Extract the (X, Y) coordinate from the center of the cell holding the provided text.  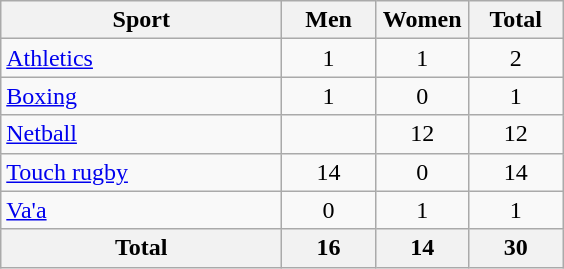
Netball (142, 134)
Men (329, 20)
Touch rugby (142, 172)
Athletics (142, 58)
Women (422, 20)
2 (516, 58)
Sport (142, 20)
16 (329, 248)
Va'a (142, 210)
Boxing (142, 96)
30 (516, 248)
